Detect which cell encompasses the target text, then output its [x, y] center coordinate. 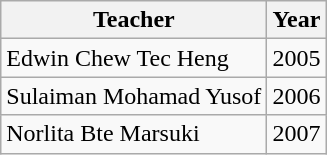
2007 [296, 134]
2006 [296, 96]
Edwin Chew Tec Heng [134, 58]
Norlita Bte Marsuki [134, 134]
2005 [296, 58]
Year [296, 20]
Teacher [134, 20]
Sulaiman Mohamad Yusof [134, 96]
